Output the (x, y) coordinate of the center of the cell containing the given text.  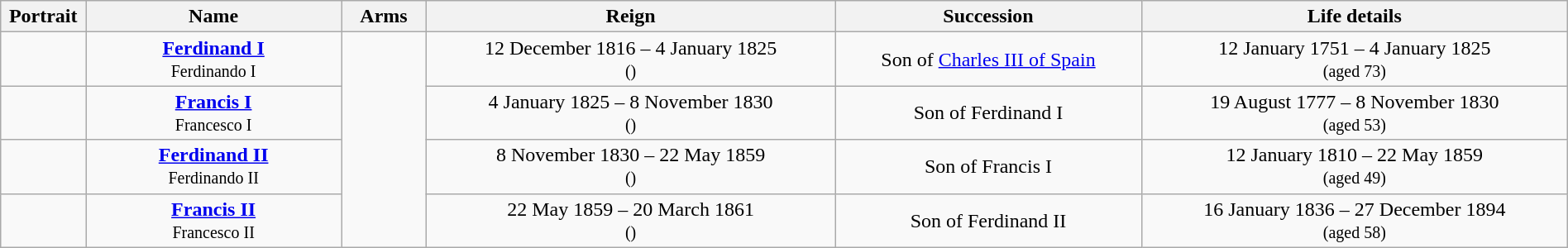
Ferdinand IIFerdinando II (213, 167)
12 December 1816 – 4 January 1825() (630, 60)
16 January 1836 – 27 December 1894(aged 58) (1355, 220)
12 January 1810 – 22 May 1859(aged 49) (1355, 167)
Succession (989, 17)
19 August 1777 – 8 November 1830(aged 53) (1355, 112)
12 January 1751 – 4 January 1825(aged 73) (1355, 60)
Arms (384, 17)
Ferdinand IFerdinando I (213, 60)
Reign (630, 17)
Life details (1355, 17)
Name (213, 17)
Son of Ferdinand II (989, 220)
Francis IFrancesco I (213, 112)
8 November 1830 – 22 May 1859() (630, 167)
4 January 1825 – 8 November 1830() (630, 112)
Francis IIFrancesco II (213, 220)
22 May 1859 – 20 March 1861() (630, 220)
Son of Ferdinand I (989, 112)
Son of Charles III of Spain (989, 60)
Portrait (43, 17)
Son of Francis I (989, 167)
